Provide the [x, y] coordinate of the cell's center where the given text is located.  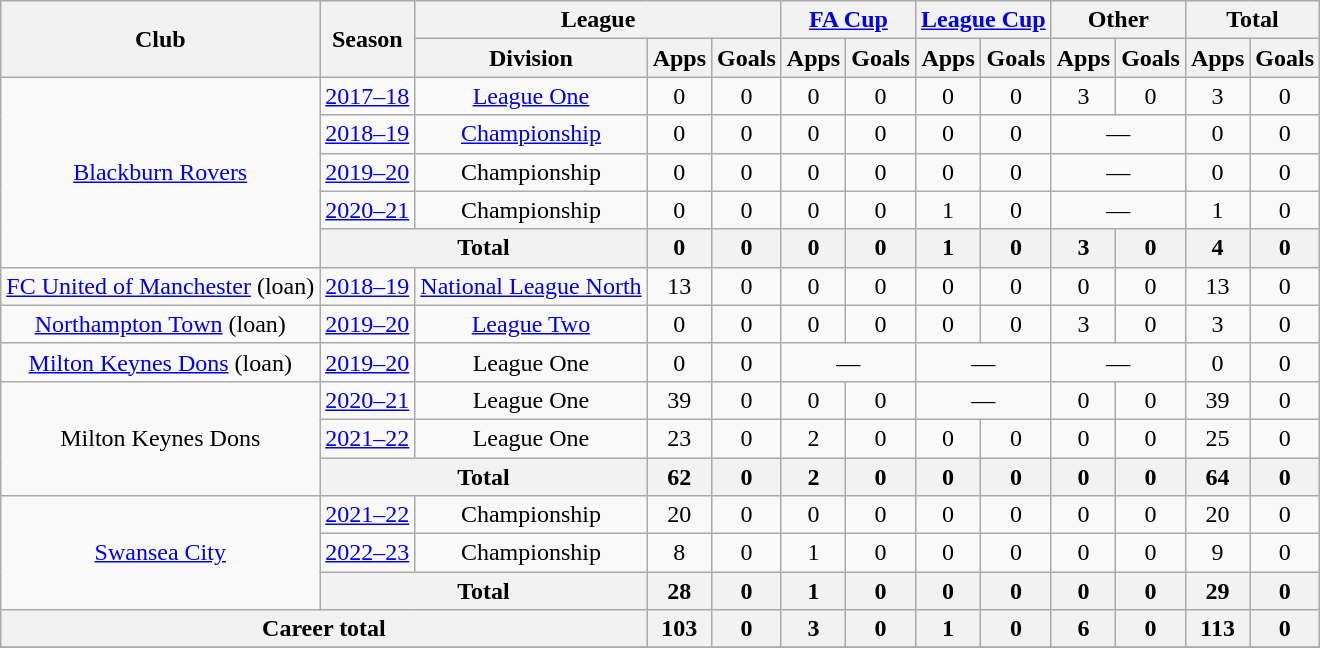
Club [160, 39]
8 [679, 553]
6 [1083, 629]
Northampton Town (loan) [160, 324]
Other [1118, 20]
64 [1217, 477]
Milton Keynes Dons (loan) [160, 362]
62 [679, 477]
FC United of Manchester (loan) [160, 286]
103 [679, 629]
4 [1217, 248]
Blackburn Rovers [160, 172]
29 [1217, 591]
2022–23 [368, 553]
23 [679, 438]
2017–18 [368, 96]
9 [1217, 553]
25 [1217, 438]
National League North [531, 286]
28 [679, 591]
113 [1217, 629]
Career total [324, 629]
Season [368, 39]
Milton Keynes Dons [160, 438]
League Two [531, 324]
League [598, 20]
League Cup [983, 20]
Swansea City [160, 553]
Division [531, 58]
FA Cup [848, 20]
